Provide the (x, y) coordinate of the cell's center where the given text is located.  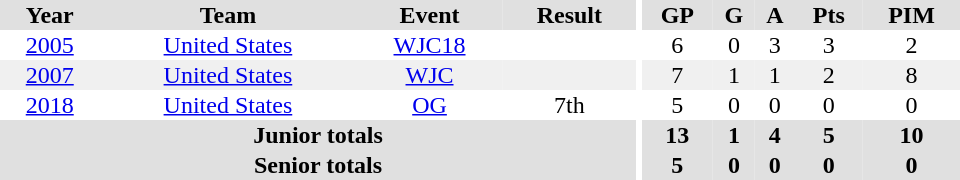
Team (228, 15)
Senior totals (318, 165)
G (734, 15)
2005 (50, 45)
WJC (429, 75)
WJC18 (429, 45)
OG (429, 105)
A (775, 15)
13 (678, 135)
Pts (829, 15)
7 (678, 75)
8 (912, 75)
10 (912, 135)
PIM (912, 15)
Result (570, 15)
GP (678, 15)
2018 (50, 105)
Junior totals (318, 135)
6 (678, 45)
7th (570, 105)
Year (50, 15)
4 (775, 135)
Event (429, 15)
2007 (50, 75)
